Identify which cell holds the provided text, then report its (x, y) central coordinate. 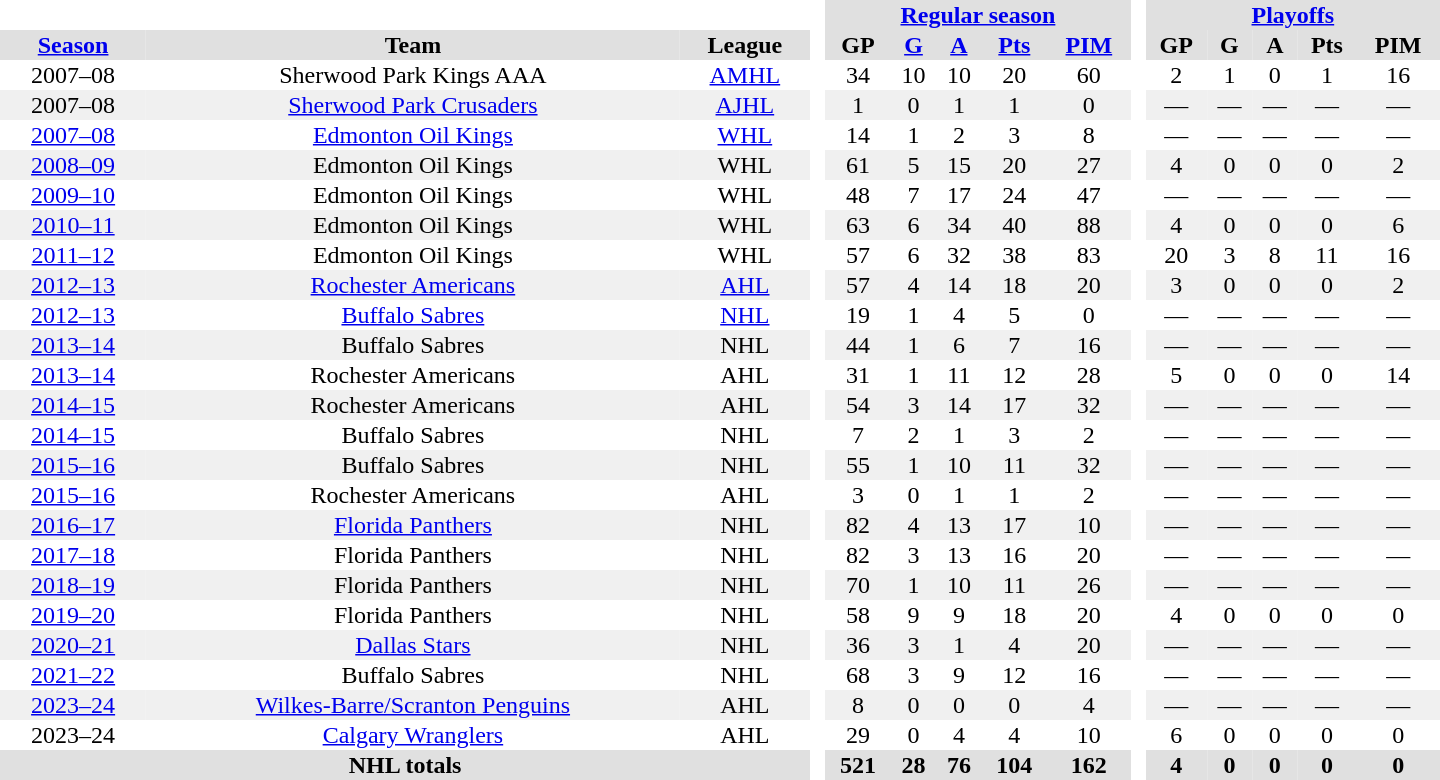
Regular season (978, 15)
Sherwood Park Crusaders (412, 105)
48 (858, 195)
70 (858, 585)
521 (858, 765)
104 (1015, 765)
Team (412, 45)
19 (858, 315)
Calgary Wranglers (412, 735)
15 (958, 165)
2011–12 (73, 255)
60 (1088, 75)
Season (73, 45)
29 (858, 735)
Dallas Stars (412, 645)
38 (1015, 255)
2018–19 (73, 585)
AMHL (746, 75)
44 (858, 345)
47 (1088, 195)
AJHL (746, 105)
NHL totals (405, 765)
76 (958, 765)
162 (1088, 765)
24 (1015, 195)
54 (858, 405)
68 (858, 675)
2010–11 (73, 225)
2021–22 (73, 675)
55 (858, 465)
63 (858, 225)
40 (1015, 225)
Sherwood Park Kings AAA (412, 75)
2019–20 (73, 615)
27 (1088, 165)
2017–18 (73, 555)
2009–10 (73, 195)
61 (858, 165)
58 (858, 615)
Wilkes-Barre/Scranton Penguins (412, 705)
Playoffs (1293, 15)
83 (1088, 255)
31 (858, 375)
88 (1088, 225)
2016–17 (73, 525)
36 (858, 645)
League (746, 45)
2020–21 (73, 645)
26 (1088, 585)
2008–09 (73, 165)
